Capture the cell that displays the provided text and extract its [X, Y] central coordinate. 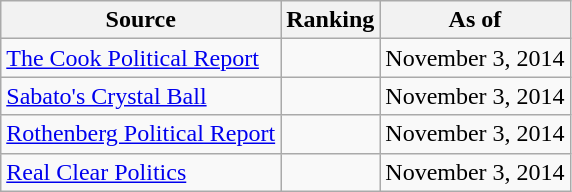
Source [141, 20]
Sabato's Crystal Ball [141, 96]
Real Clear Politics [141, 172]
As of [475, 20]
Rothenberg Political Report [141, 134]
The Cook Political Report [141, 58]
Ranking [330, 20]
